Find where the given text appears and provide that cell's center as (X, Y) coordinate. 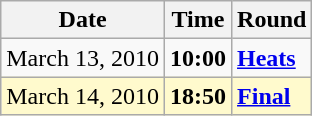
Final (272, 96)
March 14, 2010 (83, 96)
March 13, 2010 (83, 58)
Date (83, 20)
Round (272, 20)
Heats (272, 58)
10:00 (198, 58)
Time (198, 20)
18:50 (198, 96)
